Locate the cell with the specified text and output its [x, y] center coordinate. 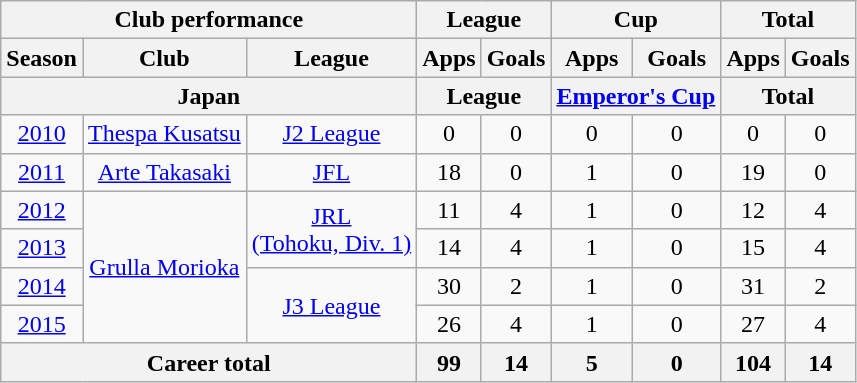
Club [164, 58]
104 [753, 362]
Season [42, 58]
2010 [42, 134]
2011 [42, 172]
Emperor's Cup [636, 96]
2012 [42, 210]
JRL(Tohoku, Div. 1) [331, 229]
5 [592, 362]
Arte Takasaki [164, 172]
J2 League [331, 134]
Grulla Morioka [164, 267]
99 [449, 362]
2014 [42, 286]
31 [753, 286]
11 [449, 210]
26 [449, 324]
J3 League [331, 305]
Cup [636, 20]
27 [753, 324]
2013 [42, 248]
30 [449, 286]
15 [753, 248]
19 [753, 172]
Career total [209, 362]
Club performance [209, 20]
2015 [42, 324]
18 [449, 172]
Japan [209, 96]
JFL [331, 172]
Thespa Kusatsu [164, 134]
12 [753, 210]
